Extract the [x, y] coordinate from the center of the cell holding the provided text.  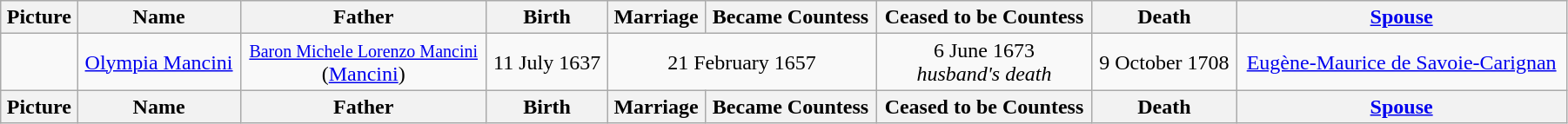
Baron Michele Lorenzo Mancini (Mancini) [364, 62]
21 February 1657 [741, 62]
Olympia Mancini [158, 62]
6 June 1673husband's death [984, 62]
9 October 1708 [1164, 62]
Eugène-Maurice de Savoie-Carignan [1402, 62]
11 July 1637 [546, 62]
